Return the (x, y) coordinate for the center point of the cell that contains the specified text.  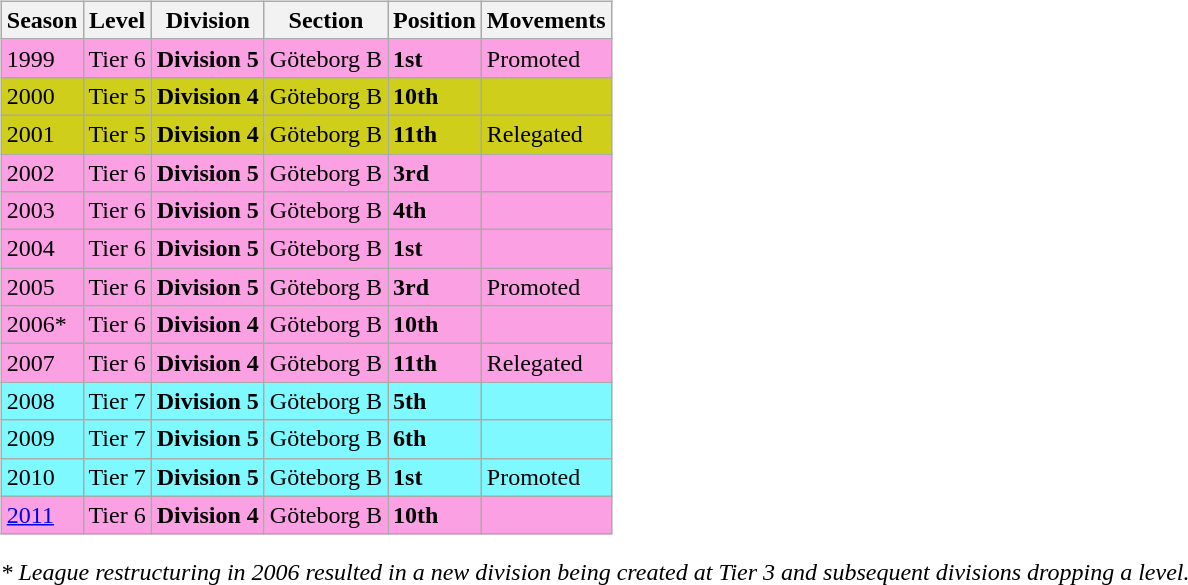
2000 (42, 96)
4th (435, 211)
2002 (42, 173)
2009 (42, 439)
Season (42, 20)
2001 (42, 134)
5th (435, 401)
Section (326, 20)
2007 (42, 363)
Movements (546, 20)
2003 (42, 211)
Position (435, 20)
6th (435, 439)
2005 (42, 287)
1999 (42, 58)
2006* (42, 325)
2008 (42, 401)
2004 (42, 249)
Level (117, 20)
2010 (42, 477)
2011 (42, 515)
Division (208, 20)
